Provide the [x, y] coordinate of the cell's center where the given text is located.  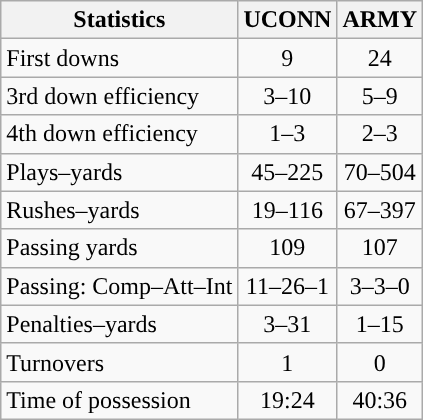
3–3–0 [380, 286]
3–31 [288, 324]
109 [288, 248]
4th down efficiency [120, 134]
Plays–yards [120, 172]
5–9 [380, 96]
3–10 [288, 96]
9 [288, 58]
First downs [120, 58]
40:36 [380, 400]
UCONN [288, 20]
1–15 [380, 324]
19–116 [288, 210]
45–225 [288, 172]
107 [380, 248]
24 [380, 58]
70–504 [380, 172]
Passing: Comp–Att–Int [120, 286]
67–397 [380, 210]
Time of possession [120, 400]
Rushes–yards [120, 210]
2–3 [380, 134]
3rd down efficiency [120, 96]
0 [380, 362]
1–3 [288, 134]
Turnovers [120, 362]
ARMY [380, 20]
Passing yards [120, 248]
Statistics [120, 20]
1 [288, 362]
Penalties–yards [120, 324]
19:24 [288, 400]
11–26–1 [288, 286]
